Return [x, y] of the center of cell containing provided text 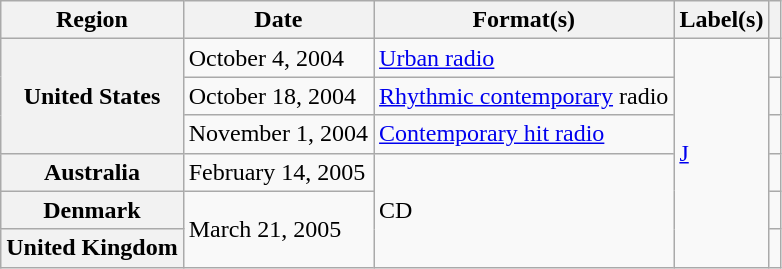
November 1, 2004 [278, 134]
Date [278, 20]
October 18, 2004 [278, 96]
February 14, 2005 [278, 172]
March 21, 2005 [278, 229]
Region [92, 20]
J [722, 153]
Rhythmic contemporary radio [524, 96]
October 4, 2004 [278, 58]
Urban radio [524, 58]
United States [92, 96]
Australia [92, 172]
Format(s) [524, 20]
CD [524, 210]
Denmark [92, 210]
Contemporary hit radio [524, 134]
United Kingdom [92, 248]
Label(s) [722, 20]
